Provide the (X, Y) coordinate of the cell's center where the given text is located.  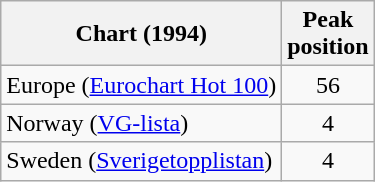
Europe (Eurochart Hot 100) (142, 85)
Sweden (Sverigetopplistan) (142, 161)
Peakposition (328, 34)
Norway (VG-lista) (142, 123)
56 (328, 85)
Chart (1994) (142, 34)
